Detect which cell encompasses the target text, then output its [X, Y] center coordinate. 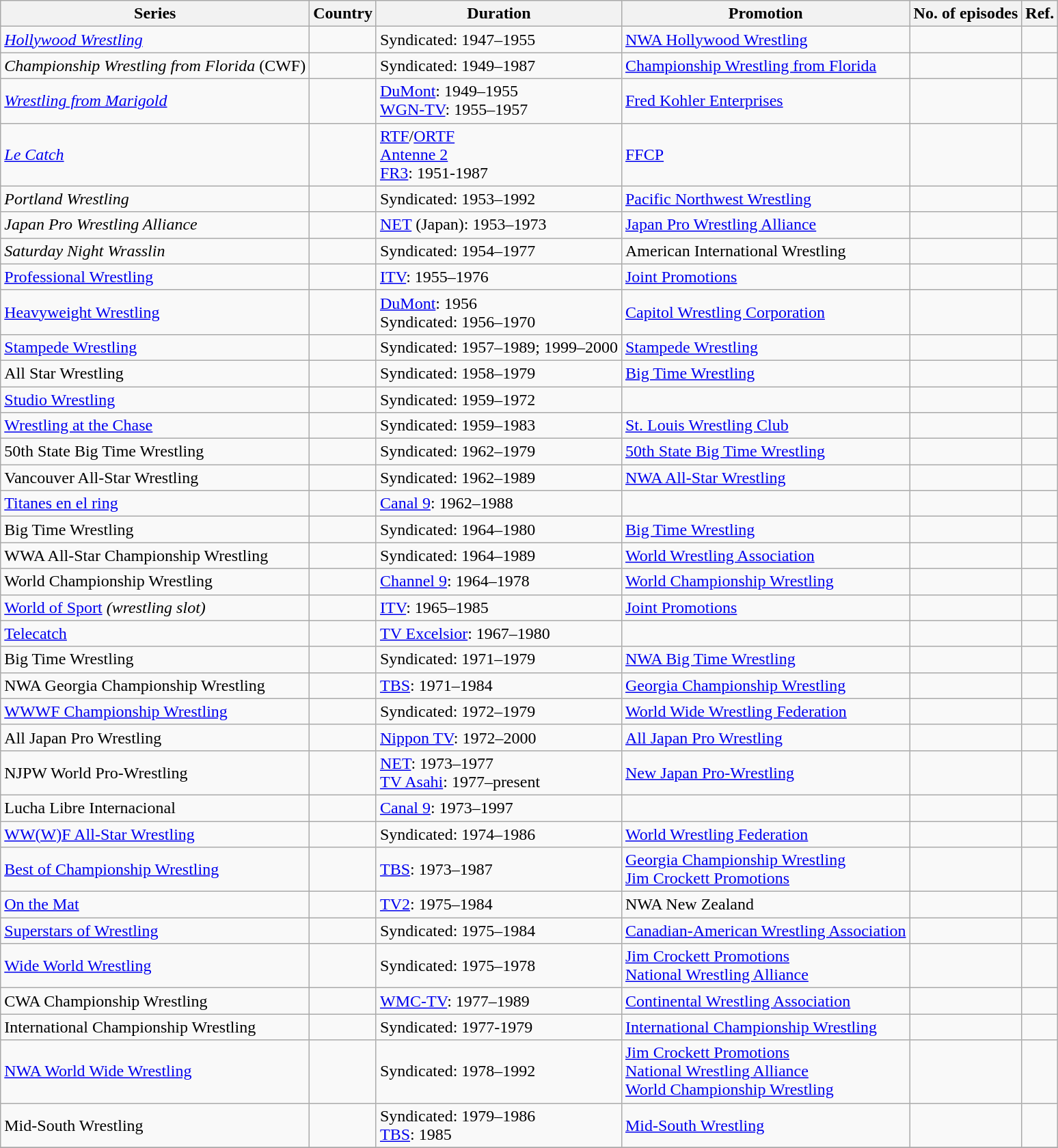
Studio Wrestling [155, 400]
NWA Hollywood Wrestling [765, 40]
Portland Wrestling [155, 199]
WWA All-Star Championship Wrestling [155, 556]
Syndicated: 1958–1979 [499, 373]
Canadian-American Wrestling Association [765, 931]
World of Sport (wrestling slot) [155, 607]
CWA Championship Wrestling [155, 1001]
Syndicated: 1975–1984 [499, 931]
NET (Japan): 1953–1973 [499, 225]
Wrestling at the Chase [155, 426]
NJPW World Pro-Wrestling [155, 772]
Syndicated: 1949–1987 [499, 66]
Syndicated: 1977-1979 [499, 1027]
NWA World Wide Wrestling [155, 1071]
Syndicated: 1954–1977 [499, 251]
Syndicated: 1975–1978 [499, 966]
Syndicated: 1962–1979 [499, 452]
World Wrestling Federation [765, 834]
Pacific Northwest Wrestling [765, 199]
Canal 9: 1962–1988 [499, 504]
NWA Big Time Wrestling [765, 659]
WW(W)F All-Star Wrestling [155, 834]
TBS: 1973–1987 [499, 869]
Best of Championship Wrestling [155, 869]
Promotion [765, 14]
Duration [499, 14]
DuMont: 1956Syndicated: 1956–1970 [499, 312]
Syndicated: 1957–1989; 1999–2000 [499, 347]
Heavyweight Wrestling [155, 312]
Jim Crockett PromotionsNational Wrestling Alliance [765, 966]
World Wrestling Association [765, 556]
Syndicated: 1964–1980 [499, 530]
Championship Wrestling from Florida (CWF) [155, 66]
Syndicated: 1947–1955 [499, 40]
Championship Wrestling from Florida [765, 66]
No. of episodes [966, 14]
Syndicated: 1978–1992 [499, 1071]
NWA Georgia Championship Wrestling [155, 685]
All Star Wrestling [155, 373]
Nippon TV: 1972–2000 [499, 737]
Syndicated: 1962–1989 [499, 478]
Georgia Championship WrestlingJim Crockett Promotions [765, 869]
Syndicated: 1979–1986TBS: 1985 [499, 1125]
Hollywood Wrestling [155, 40]
NET: 1973–1977TV Asahi: 1977–present [499, 772]
Syndicated: 1953–1992 [499, 199]
Le Catch [155, 154]
St. Louis Wrestling Club [765, 426]
Continental Wrestling Association [765, 1001]
WWWF Championship Wrestling [155, 711]
Canal 9: 1973–1997 [499, 808]
NWA All-Star Wrestling [765, 478]
Syndicated: 1964–1989 [499, 556]
Syndicated: 1959–1983 [499, 426]
On the Mat [155, 905]
TV Excelsior: 1967–1980 [499, 633]
Vancouver All-Star Wrestling [155, 478]
ITV: 1965–1985 [499, 607]
WMC-TV: 1977–1989 [499, 1001]
Syndicated: 1974–1986 [499, 834]
Georgia Championship Wrestling [765, 685]
Titanes en el ring [155, 504]
ITV: 1955–1976 [499, 277]
Superstars of Wrestling [155, 931]
Lucha Libre Internacional [155, 808]
Syndicated: 1972–1979 [499, 711]
Syndicated: 1959–1972 [499, 400]
Wrestling from Marigold [155, 101]
FFCP [765, 154]
Syndicated: 1971–1979 [499, 659]
Wide World Wrestling [155, 966]
TV2: 1975–1984 [499, 905]
Series [155, 14]
Channel 9: 1964–1978 [499, 582]
American International Wrestling [765, 251]
Jim Crockett PromotionsNational Wrestling AllianceWorld Championship Wrestling [765, 1071]
TBS: 1971–1984 [499, 685]
World Wide Wrestling Federation [765, 711]
NWA New Zealand [765, 905]
Saturday Night Wrasslin [155, 251]
DuMont: 1949–1955WGN-TV: 1955–1957 [499, 101]
Telecatch [155, 633]
Fred Kohler Enterprises [765, 101]
Professional Wrestling [155, 277]
Capitol Wrestling Corporation [765, 312]
New Japan Pro-Wrestling [765, 772]
Country [343, 14]
RTF/ORTFAntenne 2FR3: 1951-1987 [499, 154]
Ref. [1040, 14]
